Capture the cell that displays the provided text and extract its [X, Y] central coordinate. 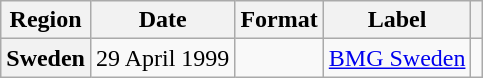
29 April 1999 [162, 58]
Sweden [46, 58]
Date [162, 20]
Label [397, 20]
BMG Sweden [397, 58]
Region [46, 20]
Format [279, 20]
